Extract the [X, Y] coordinate from the center of the cell holding the provided text.  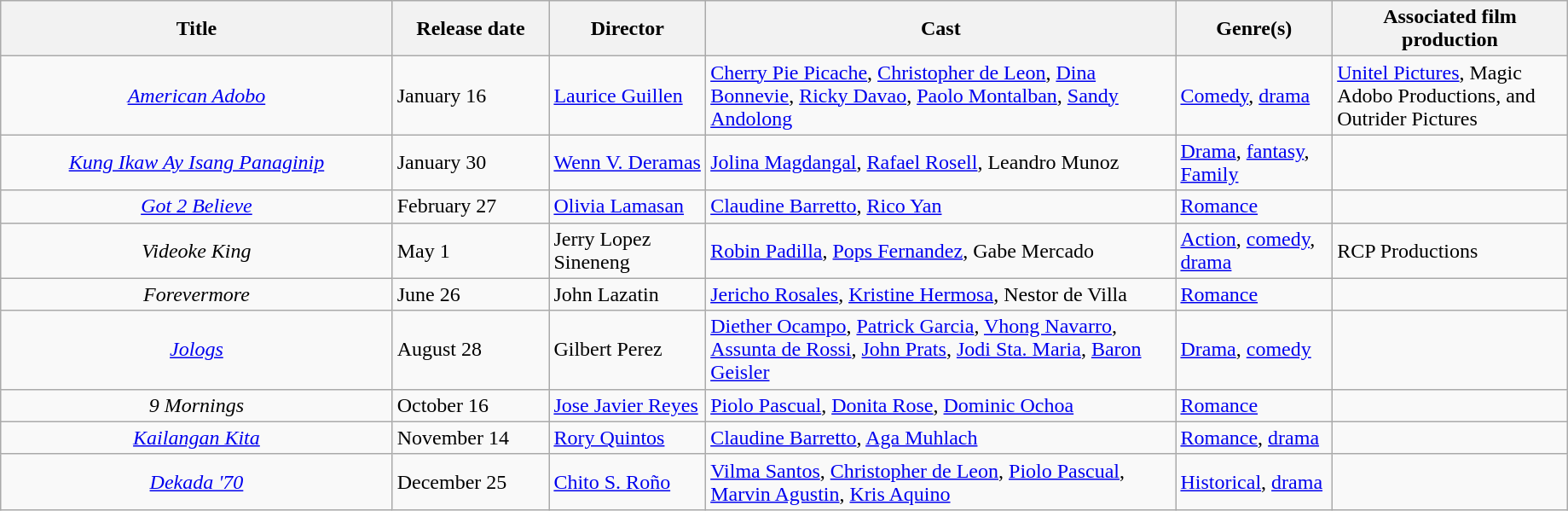
October 16 [471, 405]
Wenn V. Deramas [628, 162]
Robin Padilla, Pops Fernandez, Gabe Mercado [941, 251]
Kung Ikaw Ay Isang Panaginip [196, 162]
Jericho Rosales, Kristine Hermosa, Nestor de Villa [941, 294]
February 27 [471, 206]
Forevermore [196, 294]
Drama, fantasy, Family [1254, 162]
Jologs [196, 350]
August 28 [471, 350]
May 1 [471, 251]
Dekada '70 [196, 481]
Unitel Pictures, Magic Adobo Productions, and Outrider Pictures [1450, 96]
Got 2 Believe [196, 206]
Olivia Lamasan [628, 206]
January 16 [471, 96]
Claudine Barretto, Aga Muhlach [941, 438]
Claudine Barretto, Rico Yan [941, 206]
Diether Ocampo, Patrick Garcia, Vhong Navarro, Assunta de Rossi, John Prats, Jodi Sta. Maria, Baron Geisler [941, 350]
Rory Quintos [628, 438]
Jerry Lopez Sineneng [628, 251]
Jolina Magdangal, Rafael Rosell, Leandro Munoz [941, 162]
Cherry Pie Picache, Christopher de Leon, Dina Bonnevie, Ricky Davao, Paolo Montalban, Sandy Andolong [941, 96]
John Lazatin [628, 294]
Comedy, drama [1254, 96]
December 25 [471, 481]
Historical, drama [1254, 481]
Release date [471, 29]
9 Mornings [196, 405]
Laurice Guillen [628, 96]
June 26 [471, 294]
January 30 [471, 162]
November 14 [471, 438]
Videoke King [196, 251]
Jose Javier Reyes [628, 405]
Action, comedy, drama [1254, 251]
American Adobo [196, 96]
Cast [941, 29]
Associated film production [1450, 29]
RCP Productions [1450, 251]
Director [628, 29]
Gilbert Perez [628, 350]
Piolo Pascual, Donita Rose, Dominic Ochoa [941, 405]
Kailangan Kita [196, 438]
Drama, comedy [1254, 350]
Title [196, 29]
Genre(s) [1254, 29]
Romance, drama [1254, 438]
Chito S. Roño [628, 481]
Vilma Santos, Christopher de Leon, Piolo Pascual, Marvin Agustin, Kris Aquino [941, 481]
